Extract the (x, y) coordinate from the center of the cell holding the provided text.  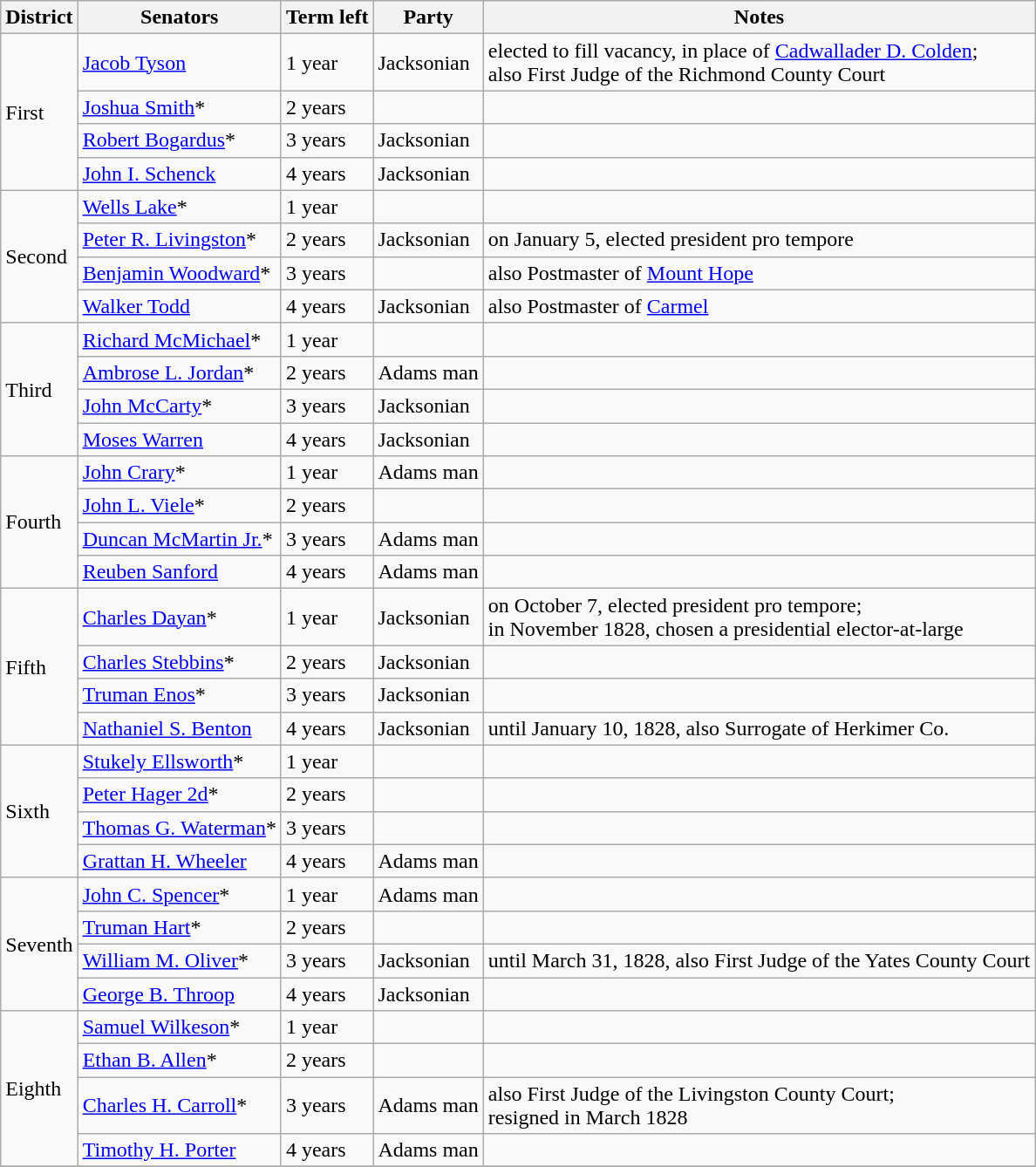
John I. Schenck (180, 174)
Fourth (39, 522)
Second (39, 256)
Timothy H. Porter (180, 1150)
Charles Stebbins* (180, 662)
Wells Lake* (180, 207)
Stukely Ellsworth* (180, 761)
Ethan B. Allen* (180, 1061)
Truman Enos* (180, 695)
George B. Throop (180, 993)
Duncan McMartin Jr.* (180, 539)
First (39, 112)
also Postmaster of Mount Hope (759, 273)
John L. Viele* (180, 506)
Sixth (39, 811)
John Crary* (180, 473)
Eighth (39, 1089)
Grattan H. Wheeler (180, 861)
also Postmaster of Carmel (759, 306)
District (39, 17)
William M. Oliver* (180, 960)
John C. Spencer* (180, 894)
Moses Warren (180, 439)
elected to fill vacancy, in place of Cadwallader D. Colden; also First Judge of the Richmond County Court (759, 63)
Joshua Smith* (180, 107)
Ambrose L. Jordan* (180, 372)
until March 31, 1828, also First Judge of the Yates County Court (759, 960)
Charles H. Carroll* (180, 1106)
on January 5, elected president pro tempore (759, 240)
Thomas G. Waterman* (180, 828)
Term left (326, 17)
Fifth (39, 666)
Notes (759, 17)
Truman Hart* (180, 927)
Jacob Tyson (180, 63)
on October 7, elected president pro tempore; in November 1828, chosen a presidential elector-at-large (759, 618)
Peter Hager 2d* (180, 795)
Senators (180, 17)
Peter R. Livingston* (180, 240)
Party (428, 17)
Nathaniel S. Benton (180, 728)
also First Judge of the Livingston County Court; resigned in March 1828 (759, 1106)
Charles Dayan* (180, 618)
Samuel Wilkeson* (180, 1027)
Robert Bogardus* (180, 140)
Benjamin Woodward* (180, 273)
Walker Todd (180, 306)
John McCarty* (180, 406)
Seventh (39, 944)
Reuben Sanford (180, 572)
Richard McMichael* (180, 339)
Third (39, 389)
until January 10, 1828, also Surrogate of Herkimer Co. (759, 728)
